Output the [X, Y] coordinate of the center of the cell containing the given text.  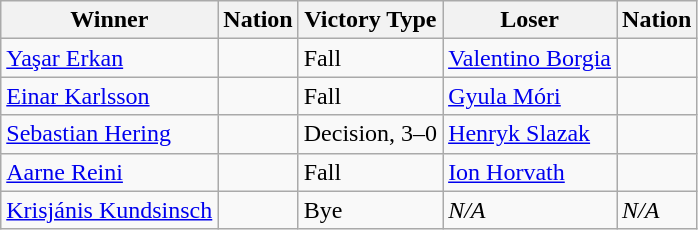
Henryk Slazak [530, 134]
Einar Karlsson [110, 96]
Decision, 3–0 [370, 134]
Bye [370, 210]
Sebastian Hering [110, 134]
Gyula Móri [530, 96]
Yaşar Erkan [110, 58]
Aarne Reini [110, 172]
Victory Type [370, 20]
Valentino Borgia [530, 58]
Loser [530, 20]
Krisjánis Kundsinsch [110, 210]
Winner [110, 20]
Ion Horvath [530, 172]
